Pinpoint the cell where the given text exists, returning its (x, y) midpoint coordinate. 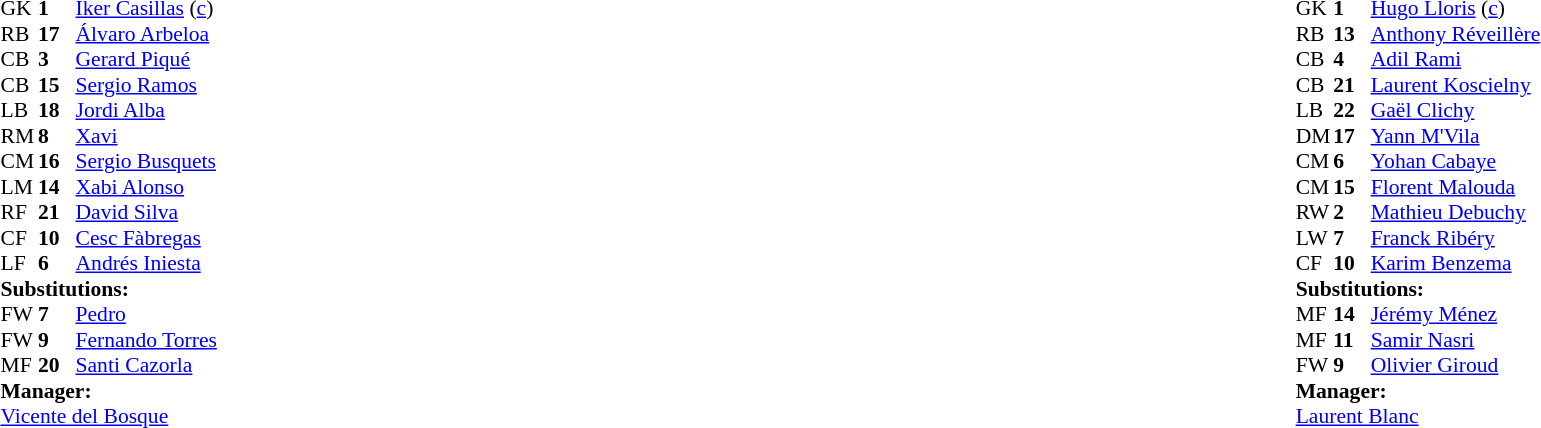
Jérémy Ménez (1456, 315)
RF (19, 213)
RM (19, 136)
Sergio Busquets (146, 161)
22 (1352, 111)
RW (1315, 213)
8 (57, 136)
Andrés Iniesta (146, 263)
David Silva (146, 213)
Álvaro Arbeloa (146, 34)
Xabi Alonso (146, 187)
Franck Ribéry (1456, 238)
Gaël Clichy (1456, 111)
Pedro (146, 315)
Karim Benzema (1456, 263)
Santi Cazorla (146, 365)
Mathieu Debuchy (1456, 213)
Samir Nasri (1456, 340)
Fernando Torres (146, 340)
Florent Malouda (1456, 187)
16 (57, 161)
Cesc Fàbregas (146, 238)
Olivier Giroud (1456, 365)
LW (1315, 238)
13 (1352, 34)
Xavi (146, 136)
Adil Rami (1456, 59)
20 (57, 365)
3 (57, 59)
Jordi Alba (146, 111)
Laurent Koscielny (1456, 85)
2 (1352, 213)
LM (19, 187)
18 (57, 111)
Sergio Ramos (146, 85)
DM (1315, 136)
Gerard Piqué (146, 59)
Yann M'Vila (1456, 136)
4 (1352, 59)
Anthony Réveillère (1456, 34)
LF (19, 263)
11 (1352, 340)
Yohan Cabaye (1456, 161)
